Capture the cell that displays the provided text and extract its (x, y) central coordinate. 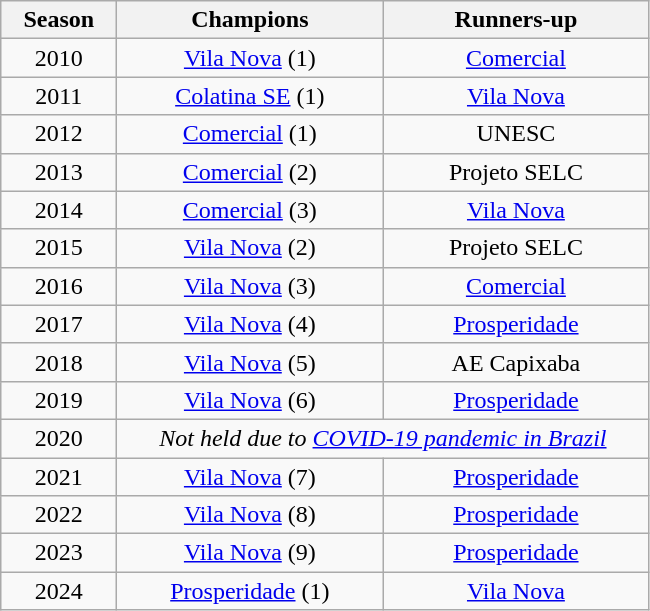
2021 (59, 477)
2016 (59, 286)
2023 (59, 553)
2011 (59, 96)
Vila Nova (3) (250, 286)
2024 (59, 591)
Prosperidade (1) (250, 591)
2017 (59, 324)
2010 (59, 58)
Champions (250, 20)
2018 (59, 362)
Vila Nova (7) (250, 477)
Vila Nova (2) (250, 248)
Vila Nova (5) (250, 362)
Runners-up (516, 20)
2012 (59, 134)
Season (59, 20)
Not held due to COVID-19 pandemic in Brazil (383, 438)
Vila Nova (1) (250, 58)
2022 (59, 515)
Vila Nova (8) (250, 515)
Comercial (3) (250, 210)
2013 (59, 172)
2019 (59, 400)
UNESC (516, 134)
Colatina SE (1) (250, 96)
Vila Nova (9) (250, 553)
AE Capixaba (516, 362)
2014 (59, 210)
Comercial (2) (250, 172)
Vila Nova (4) (250, 324)
Vila Nova (6) (250, 400)
2015 (59, 248)
2020 (59, 438)
Comercial (1) (250, 134)
